Determine the (X, Y) coordinate at the center of the cell enclosing the given text.  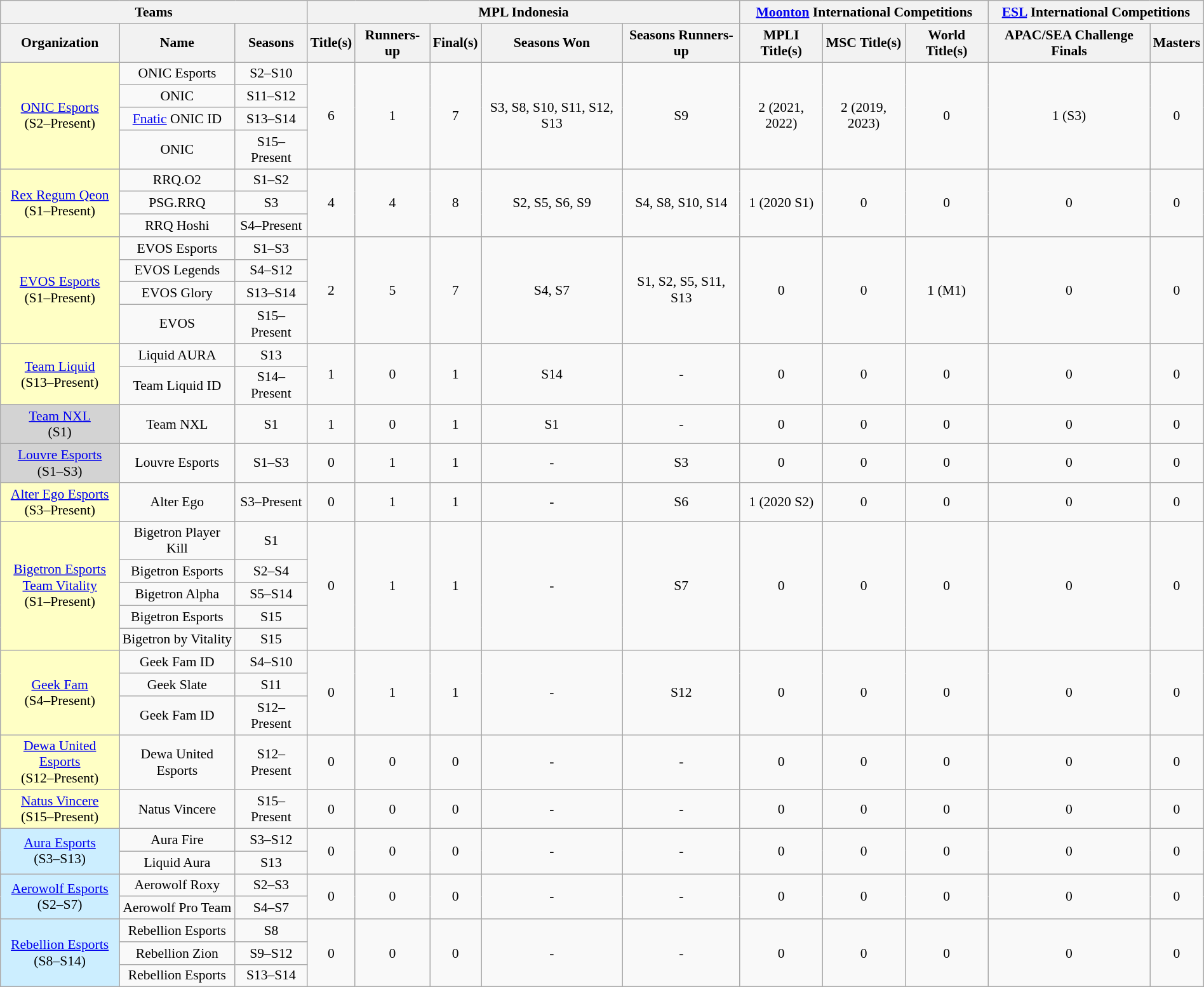
1 (2020 S1) (781, 203)
1 (S3) (1069, 116)
ONIC Esports (178, 74)
Natus Vincere (178, 809)
S9 (681, 116)
Team NXL (178, 424)
Rex Regum Qeon (S1–Present) (60, 203)
S3–Present (271, 502)
Teams (154, 12)
Dewa United Esports (178, 762)
S5–S14 (271, 594)
Louvre Esports (S1–S3) (60, 464)
EVOS Legends (178, 271)
Geek Fam (S4–Present) (60, 693)
S2–S4 (271, 572)
S7 (681, 586)
Masters (1177, 43)
Alter Ego (178, 502)
S4–S12 (271, 271)
EVOS Esports (S1–Present) (60, 290)
S12 (681, 693)
S4–Present (271, 225)
Seasons Won (552, 43)
S2–S10 (271, 74)
World Title(s) (946, 43)
S11 (271, 685)
Moonton International Competitions (864, 12)
2 (2021, 2022) (781, 116)
Runners-up (392, 43)
S1, S2, S5, S11, S13 (681, 290)
Rebellion Esports (S8–S14) (60, 953)
S3, S8, S10, S11, S12, S13 (552, 116)
2 (2019, 2023) (864, 116)
S1–S2 (271, 180)
Aura Esports (S3–S13) (60, 851)
PSG.RRQ (178, 203)
Bigetron Esports Team Vitality (S1–Present) (60, 586)
S4–S10 (271, 662)
Alter Ego Esports (S3–Present) (60, 502)
EVOS Glory (178, 293)
RRQ Hoshi (178, 225)
Liquid AURA (178, 355)
Fnatic ONIC ID (178, 119)
Bigetron by Vitality (178, 640)
ONIC Esports (S2–Present) (60, 116)
APAC/SEA Challenge Finals (1069, 43)
Aura Fire (178, 840)
Name (178, 43)
Natus Vincere (S15–Present) (60, 809)
Rebellion Zion (178, 953)
Aerowolf Roxy (178, 885)
EVOS Esports (178, 248)
Team NXL (S1) (60, 424)
ESL International Competitions (1096, 12)
Aerowolf Pro Team (178, 908)
Seasons Runners-up (681, 43)
Louvre Esports (178, 464)
Organization (60, 43)
MPLI Title(s) (781, 43)
S4, S8, S10, S14 (681, 203)
S3–S12 (271, 840)
Bigetron Player Kill (178, 541)
S14–Present (271, 385)
Final(s) (456, 43)
Bigetron Alpha (178, 594)
S9–S12 (271, 953)
Liquid Aura (178, 863)
S4–S7 (271, 908)
6 (331, 116)
Team Liquid (S13–Present) (60, 375)
2 (331, 290)
1 (2020 S2) (781, 502)
Geek Slate (178, 685)
5 (392, 290)
Team Liquid ID (178, 385)
Seasons (271, 43)
S2–S3 (271, 885)
S2, S5, S6, S9 (552, 203)
MSC Title(s) (864, 43)
Aerowolf Esports (S2–S7) (60, 897)
S11–S12 (271, 97)
Title(s) (331, 43)
8 (456, 203)
S8 (271, 930)
EVOS (178, 324)
RRQ.O2 (178, 180)
1 (M1) (946, 290)
S4, S7 (552, 290)
Dewa United Esports (S12–Present) (60, 762)
S6 (681, 502)
S14 (552, 375)
MPL Indonesia (524, 12)
